Find where the given text appears and provide that cell's center as (x, y) coordinate. 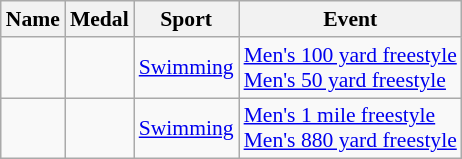
Men's 1 mile freestyleMen's 880 yard freestyle (350, 128)
Medal (100, 19)
Name (33, 19)
Event (350, 19)
Men's 100 yard freestyleMen's 50 yard freestyle (350, 68)
Sport (186, 19)
